For the text-containing cell, return its midpoint in (x, y) coordinate format. 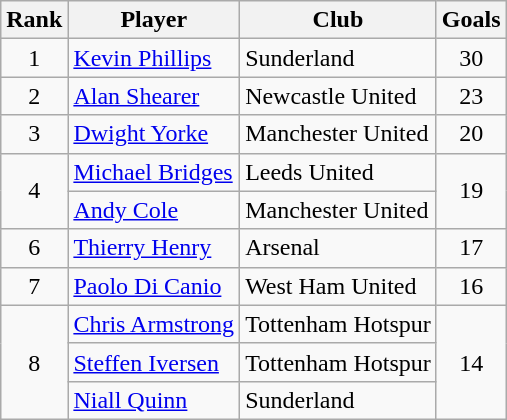
Steffen Iversen (154, 362)
14 (471, 362)
Newcastle United (338, 96)
Arsenal (338, 248)
20 (471, 134)
1 (34, 58)
Player (154, 20)
West Ham United (338, 286)
16 (471, 286)
Chris Armstrong (154, 324)
Niall Quinn (154, 400)
Goals (471, 20)
3 (34, 134)
2 (34, 96)
Thierry Henry (154, 248)
Kevin Phillips (154, 58)
6 (34, 248)
Dwight Yorke (154, 134)
Michael Bridges (154, 172)
Rank (34, 20)
7 (34, 286)
17 (471, 248)
23 (471, 96)
Paolo Di Canio (154, 286)
30 (471, 58)
Andy Cole (154, 210)
Club (338, 20)
Leeds United (338, 172)
Alan Shearer (154, 96)
4 (34, 191)
19 (471, 191)
8 (34, 362)
